Capture the cell that displays the provided text and extract its [x, y] central coordinate. 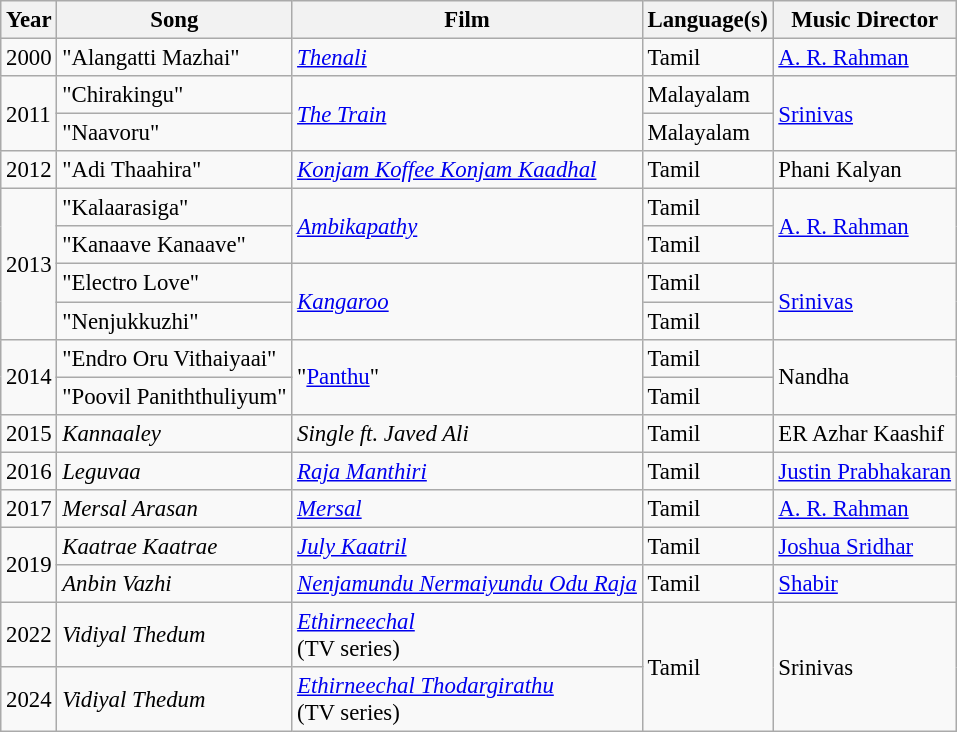
Konjam Koffee Konjam Kaadhal [467, 170]
Kaatrae Kaatrae [174, 546]
2013 [29, 264]
2022 [29, 634]
"Kalaarasiga" [174, 208]
2014 [29, 376]
"Electro Love" [174, 283]
"Endro Oru Vithaiyaai" [174, 358]
Mersal [467, 509]
Ambikapathy [467, 226]
Film [467, 20]
The Train [467, 114]
2000 [29, 58]
Song [174, 20]
"Adi Thaahira" [174, 170]
"Alangatti Mazhai" [174, 58]
2024 [29, 700]
Mersal Arasan [174, 509]
2016 [29, 471]
"Kanaave Kanaave" [174, 245]
Kannaaley [174, 433]
"Panthu" [467, 376]
2012 [29, 170]
Justin Prabhakaran [864, 471]
"Naavoru" [174, 133]
Ethirneechal(TV series) [467, 634]
"Chirakingu" [174, 95]
Joshua Sridhar [864, 546]
ER Azhar Kaashif [864, 433]
Raja Manthiri [467, 471]
Single ft. Javed Ali [467, 433]
"Nenjukkuzhi" [174, 321]
Phani Kalyan [864, 170]
Kangaroo [467, 302]
2019 [29, 564]
Nenjamundu Nermaiyundu Odu Raja [467, 584]
2011 [29, 114]
Year [29, 20]
July Kaatril [467, 546]
Shabir [864, 584]
Nandha [864, 376]
2015 [29, 433]
Anbin Vazhi [174, 584]
"Poovil Paniththuliyum" [174, 396]
Music Director [864, 20]
2017 [29, 509]
Leguvaa [174, 471]
Thenali [467, 58]
Ethirneechal Thodargirathu(TV series) [467, 700]
Language(s) [708, 20]
